Provide the (x, y) coordinate of the cell's center where the given text is located.  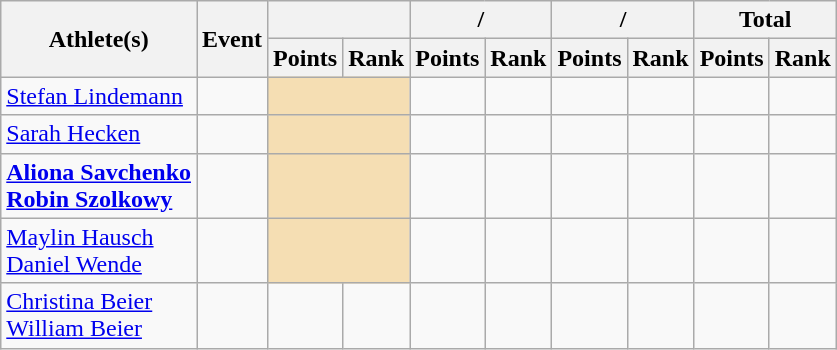
Total (765, 20)
Stefan Lindemann (99, 96)
Event (232, 39)
Christina BeierWilliam Beier (99, 316)
Athlete(s) (99, 39)
Aliona SavchenkoRobin Szolkowy (99, 186)
Maylin HauschDaniel Wende (99, 250)
Sarah Hecken (99, 134)
